From the cell containing the given text, extract its center point as (X, Y) coordinate. 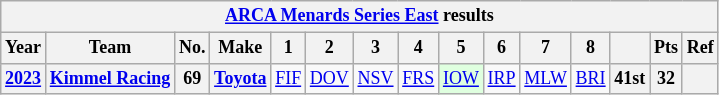
69 (192, 78)
2023 (24, 78)
32 (666, 78)
IOW (462, 78)
Ref (700, 48)
Toyota (240, 78)
6 (502, 48)
ARCA Menards Series East results (360, 16)
FIF (288, 78)
8 (590, 48)
Team (110, 48)
No. (192, 48)
41st (630, 78)
4 (418, 48)
3 (376, 48)
1 (288, 48)
Pts (666, 48)
BRI (590, 78)
Make (240, 48)
FRS (418, 78)
Year (24, 48)
MLW (546, 78)
IRP (502, 78)
NSV (376, 78)
7 (546, 48)
2 (329, 48)
Kimmel Racing (110, 78)
5 (462, 48)
DOV (329, 78)
